Extract the (X, Y) coordinate from the center of the cell holding the provided text.  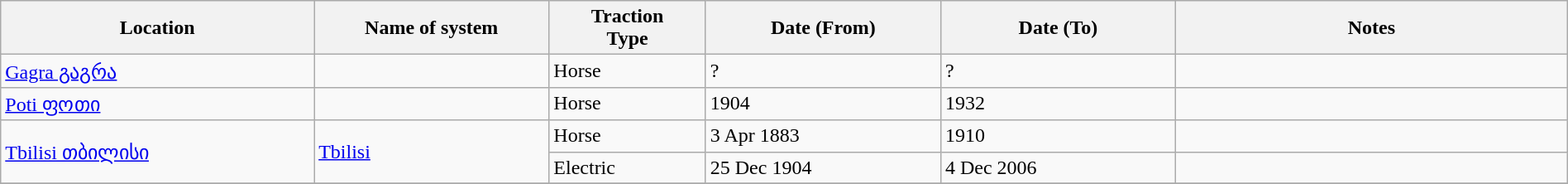
Poti ფოთი (157, 104)
Tbilisi (432, 152)
4 Dec 2006 (1058, 167)
Name of system (432, 28)
1932 (1058, 104)
Notes (1372, 28)
Electric (627, 167)
1904 (823, 104)
Tbilisi თბილისი (157, 152)
1910 (1058, 136)
Location (157, 28)
Gagra გაგრა (157, 71)
TractionType (627, 28)
25 Dec 1904 (823, 167)
Date (From) (823, 28)
Date (To) (1058, 28)
3 Apr 1883 (823, 136)
